Find where the given text appears and provide that cell's center as [X, Y] coordinate. 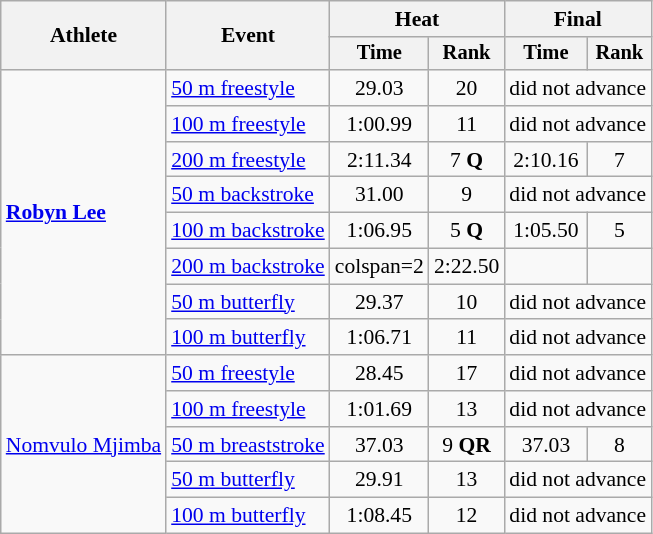
Event [248, 36]
1:05.50 [546, 231]
9 [466, 195]
1:06.95 [380, 231]
50 m backstroke [248, 195]
100 m backstroke [248, 231]
colspan=2 [380, 267]
Heat [418, 19]
50 m breaststroke [248, 445]
29.37 [380, 302]
12 [466, 516]
29.91 [380, 480]
17 [466, 373]
200 m freestyle [248, 160]
Athlete [84, 36]
1:01.69 [380, 409]
2:22.50 [466, 267]
2:10.16 [546, 160]
1:08.45 [380, 516]
1:06.71 [380, 338]
Nomvulo Mjimba [84, 444]
7 [620, 160]
29.03 [380, 88]
Robyn Lee [84, 212]
10 [466, 302]
9 QR [466, 445]
8 [620, 445]
20 [466, 88]
28.45 [380, 373]
Final [578, 19]
2:11.34 [380, 160]
31.00 [380, 195]
7 Q [466, 160]
5 Q [466, 231]
1:00.99 [380, 124]
5 [620, 231]
200 m backstroke [248, 267]
